Determine the [X, Y] coordinate at the center of the cell enclosing the given text.  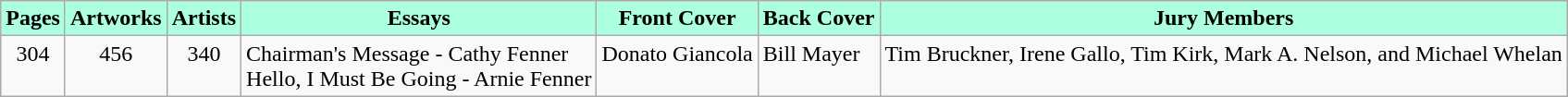
456 [116, 67]
Chairman's Message - Cathy FennerHello, I Must Be Going - Arnie Fenner [419, 67]
Back Cover [819, 18]
Bill Mayer [819, 67]
Artists [204, 18]
Tim Bruckner, Irene Gallo, Tim Kirk, Mark A. Nelson, and Michael Whelan [1223, 67]
Front Cover [677, 18]
Pages [33, 18]
Donato Giancola [677, 67]
Jury Members [1223, 18]
340 [204, 67]
Essays [419, 18]
Artworks [116, 18]
304 [33, 67]
